Output the [x, y] coordinate of the center of the cell containing the given text.  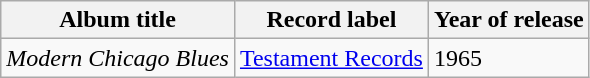
1965 [508, 58]
Album title [118, 20]
Modern Chicago Blues [118, 58]
Record label [331, 20]
Testament Records [331, 58]
Year of release [508, 20]
